Find where the given text appears and provide that cell's center as [x, y] coordinate. 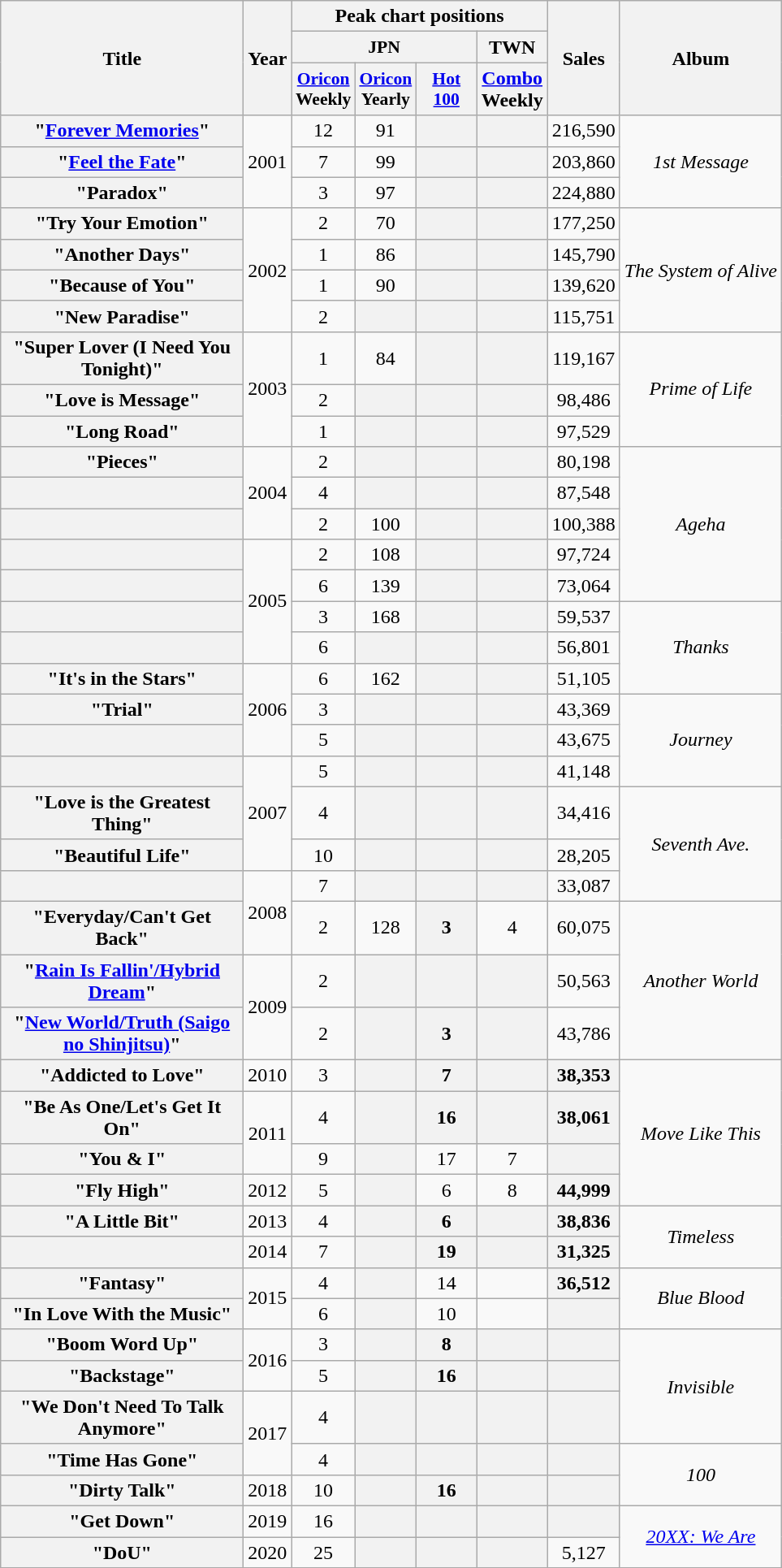
100,388 [583, 524]
Journey [700, 740]
97,724 [583, 555]
"Long Road" [122, 431]
2017 [268, 1433]
80,198 [583, 462]
2014 [268, 1252]
162 [385, 678]
28,205 [583, 855]
Seventh Ave. [700, 843]
44,999 [583, 1190]
2002 [268, 270]
38,353 [583, 1076]
128 [385, 928]
"Love is Message" [122, 400]
84 [385, 357]
97,529 [583, 431]
Invisible [700, 1386]
Ageha [700, 524]
"Rain Is Fallin'/Hybrid Dream" [122, 980]
"In Love With the Music" [122, 1314]
"Fantasy" [122, 1283]
"Get Down" [122, 1521]
14 [447, 1283]
2012 [268, 1190]
2010 [268, 1076]
25 [323, 1553]
60,075 [583, 928]
98,486 [583, 400]
"Because of You" [122, 285]
19 [447, 1252]
99 [385, 162]
JPN [384, 47]
43,369 [583, 709]
2019 [268, 1521]
"Everyday/Can't Get Back" [122, 928]
38,836 [583, 1221]
"Addicted to Love" [122, 1076]
139 [385, 586]
2016 [268, 1360]
Title [122, 58]
34,416 [583, 812]
Peak chart positions [419, 16]
2007 [268, 812]
2008 [268, 912]
168 [385, 617]
216,590 [583, 131]
38,061 [583, 1118]
"Time Has Gone" [122, 1459]
Hot 100 [447, 89]
5,127 [583, 1553]
12 [323, 131]
"Boom Word Up" [122, 1345]
31,325 [583, 1252]
43,675 [583, 740]
"It's in the Stars" [122, 678]
145,790 [583, 254]
177,250 [583, 223]
"Love is the Greatest Thing" [122, 812]
90 [385, 285]
2013 [268, 1221]
20XX: We Are [700, 1536]
"New Paradise" [122, 316]
2011 [268, 1133]
2020 [268, 1553]
"Backstage" [122, 1375]
"Another Days" [122, 254]
"Beautiful Life" [122, 855]
17 [447, 1159]
91 [385, 131]
51,105 [583, 678]
"Dirty Talk" [122, 1490]
1st Message [700, 162]
36,512 [583, 1283]
86 [385, 254]
73,064 [583, 586]
56,801 [583, 648]
Oricon Yearly [385, 89]
2006 [268, 709]
Oricon Weekly [323, 89]
Move Like This [700, 1133]
The System of Alive [700, 270]
87,548 [583, 493]
"Pieces" [122, 462]
224,880 [583, 193]
"Super Lover (I Need You Tonight)" [122, 357]
"New World/Truth (Saigo no Shinjitsu)" [122, 1033]
9 [323, 1159]
2015 [268, 1298]
Year [268, 58]
139,620 [583, 285]
Another World [700, 980]
2005 [268, 601]
ComboWeekly [512, 89]
"Forever Memories" [122, 131]
43,786 [583, 1033]
"Paradox" [122, 193]
70 [385, 223]
"DoU" [122, 1553]
Thanks [700, 648]
2018 [268, 1490]
"We Don't Need To Talk Anymore" [122, 1417]
115,751 [583, 316]
"Be As One/Let's Get It On" [122, 1118]
2001 [268, 162]
"Trial" [122, 709]
"Feel the Fate" [122, 162]
"A Little Bit" [122, 1221]
TWN [512, 47]
2004 [268, 493]
108 [385, 555]
97 [385, 193]
2009 [268, 1007]
"Try Your Emotion" [122, 223]
119,167 [583, 357]
"You & I" [122, 1159]
"Fly High" [122, 1190]
Blue Blood [700, 1298]
Album [700, 58]
50,563 [583, 980]
Prime of Life [700, 388]
33,087 [583, 886]
203,860 [583, 162]
59,537 [583, 617]
Timeless [700, 1237]
Sales [583, 58]
41,148 [583, 771]
2003 [268, 388]
